Determine the (X, Y) coordinate at the center of the cell enclosing the given text.  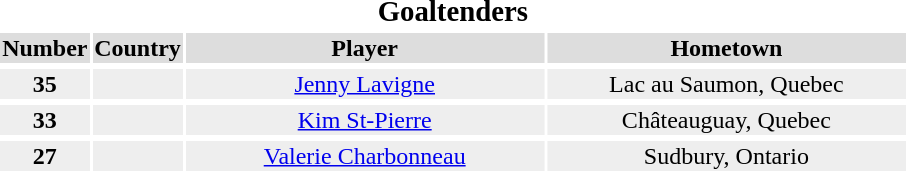
Jenny Lavigne (364, 84)
35 (45, 84)
Lac au Saumon, Quebec (726, 84)
Châteauguay, Quebec (726, 120)
Kim St-Pierre (364, 120)
Valerie Charbonneau (364, 156)
Player (364, 48)
Hometown (726, 48)
Country (138, 48)
33 (45, 120)
27 (45, 156)
Sudbury, Ontario (726, 156)
Number (45, 48)
